Output the [x, y] coordinate of the center of the cell containing the given text.  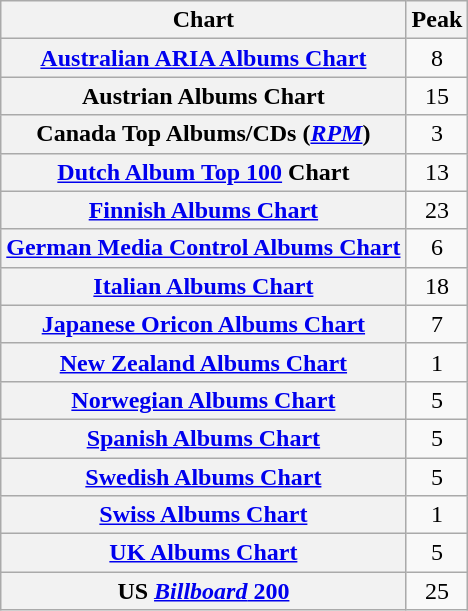
Chart [204, 20]
23 [437, 210]
Finnish Albums Chart [204, 210]
UK Albums Chart [204, 553]
US Billboard 200 [204, 591]
Japanese Oricon Albums Chart [204, 324]
Swedish Albums Chart [204, 477]
13 [437, 172]
New Zealand Albums Chart [204, 362]
Italian Albums Chart [204, 286]
8 [437, 58]
German Media Control Albums Chart [204, 248]
Canada Top Albums/CDs (RPM) [204, 134]
Swiss Albums Chart [204, 515]
7 [437, 324]
18 [437, 286]
3 [437, 134]
Peak [437, 20]
15 [437, 96]
6 [437, 248]
25 [437, 591]
Austrian Albums Chart [204, 96]
Australian ARIA Albums Chart [204, 58]
Spanish Albums Chart [204, 438]
Norwegian Albums Chart [204, 400]
Dutch Album Top 100 Chart [204, 172]
